For the text-containing cell, return its midpoint in (X, Y) coordinate format. 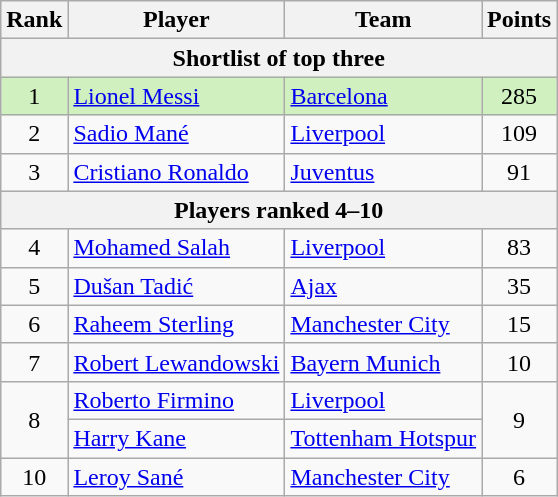
Cristiano Ronaldo (176, 172)
15 (520, 324)
7 (34, 362)
2 (34, 134)
8 (34, 419)
Players ranked 4–10 (279, 210)
Barcelona (384, 96)
Lionel Messi (176, 96)
1 (34, 96)
Robert Lewandowski (176, 362)
Team (384, 20)
Ajax (384, 286)
4 (34, 248)
91 (520, 172)
Points (520, 20)
35 (520, 286)
83 (520, 248)
9 (520, 419)
Sadio Mané (176, 134)
Tottenham Hotspur (384, 438)
Shortlist of top three (279, 58)
Raheem Sterling (176, 324)
Harry Kane (176, 438)
Leroy Sané (176, 477)
Player (176, 20)
Dušan Tadić (176, 286)
5 (34, 286)
285 (520, 96)
Rank (34, 20)
109 (520, 134)
Mohamed Salah (176, 248)
3 (34, 172)
Juventus (384, 172)
Roberto Firmino (176, 400)
Bayern Munich (384, 362)
